Return the (X, Y) coordinate for the center point of the cell that contains the specified text.  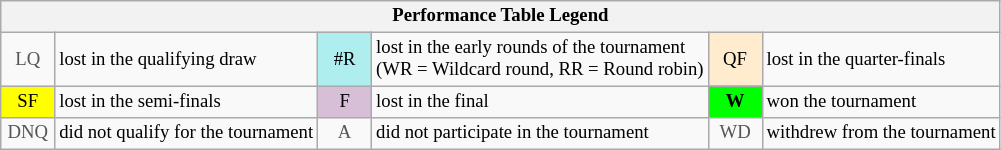
LQ (28, 60)
DNQ (28, 134)
QF (735, 60)
lost in the quarter-finals (881, 60)
lost in the final (540, 102)
lost in the early rounds of the tournament(WR = Wildcard round, RR = Round robin) (540, 60)
A (345, 134)
#R (345, 60)
lost in the semi-finals (186, 102)
SF (28, 102)
withdrew from the tournament (881, 134)
Performance Table Legend (500, 16)
W (735, 102)
did not participate in the tournament (540, 134)
did not qualify for the tournament (186, 134)
won the tournament (881, 102)
lost in the qualifying draw (186, 60)
F (345, 102)
WD (735, 134)
